Identify which cell holds the provided text, then report its (x, y) central coordinate. 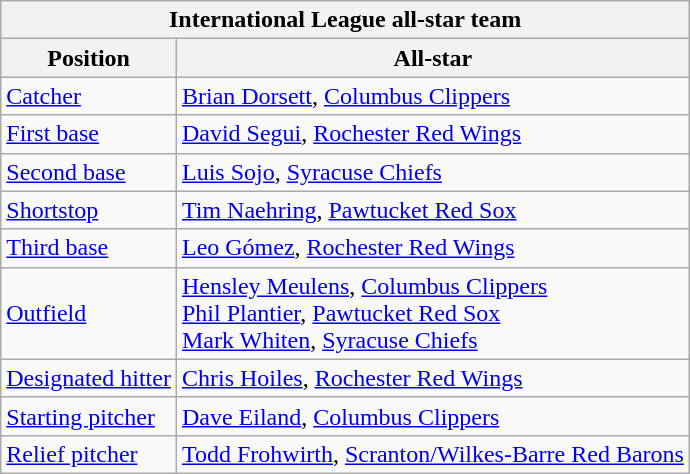
Outfield (89, 313)
Third base (89, 248)
Designated hitter (89, 378)
Hensley Meulens, Columbus Clippers Phil Plantier, Pawtucket Red Sox Mark Whiten, Syracuse Chiefs (432, 313)
Luis Sojo, Syracuse Chiefs (432, 172)
Dave Eiland, Columbus Clippers (432, 416)
Position (89, 58)
Catcher (89, 96)
Shortstop (89, 210)
Leo Gómez, Rochester Red Wings (432, 248)
All-star (432, 58)
Starting pitcher (89, 416)
Brian Dorsett, Columbus Clippers (432, 96)
Todd Frohwirth, Scranton/Wilkes-Barre Red Barons (432, 454)
Chris Hoiles, Rochester Red Wings (432, 378)
Relief pitcher (89, 454)
David Segui, Rochester Red Wings (432, 134)
International League all-star team (346, 20)
Second base (89, 172)
Tim Naehring, Pawtucket Red Sox (432, 210)
First base (89, 134)
